Detect which cell encompasses the target text, then output its [x, y] center coordinate. 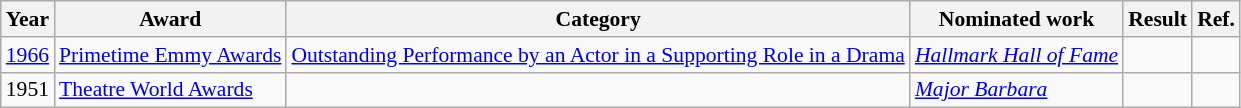
Theatre World Awards [170, 90]
Hallmark Hall of Fame [1016, 55]
Category [598, 19]
Primetime Emmy Awards [170, 55]
Result [1158, 19]
1951 [28, 90]
Major Barbara [1016, 90]
Year [28, 19]
Award [170, 19]
Outstanding Performance by an Actor in a Supporting Role in a Drama [598, 55]
Nominated work [1016, 19]
Ref. [1216, 19]
1966 [28, 55]
